Pinpoint the cell where the given text exists, returning its [X, Y] midpoint coordinate. 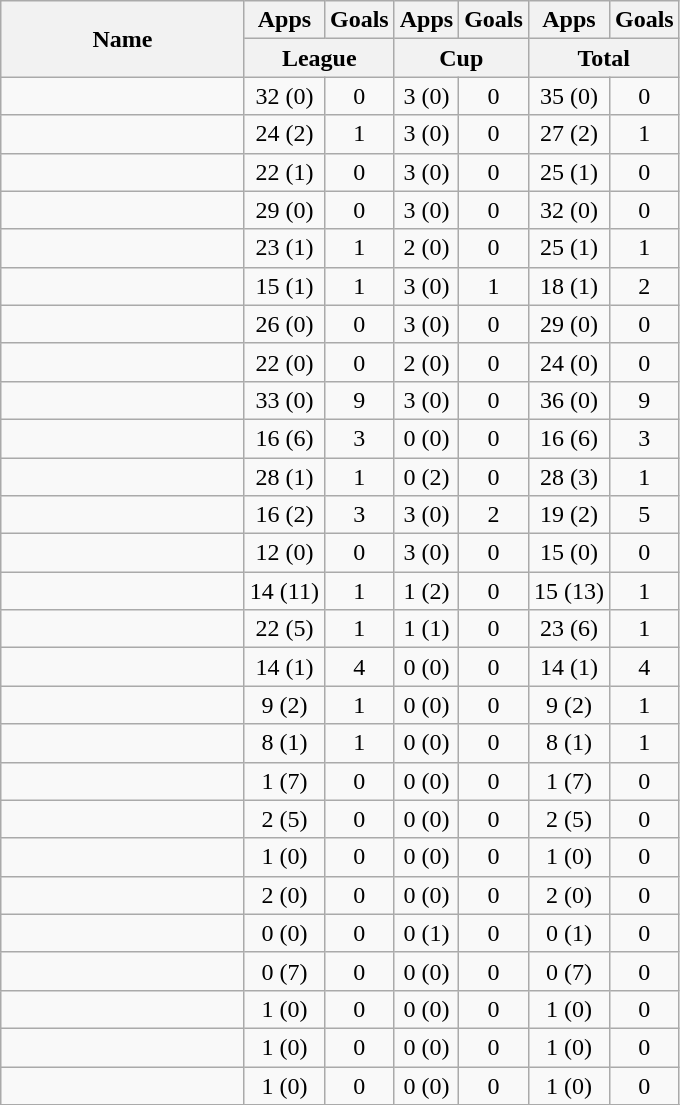
22 (1) [284, 172]
22 (0) [284, 362]
24 (2) [284, 134]
Cup [461, 58]
36 (0) [568, 400]
14 (11) [284, 591]
League [319, 58]
24 (0) [568, 362]
19 (2) [568, 515]
23 (1) [284, 248]
28 (3) [568, 477]
15 (1) [284, 286]
Total [604, 58]
35 (0) [568, 96]
22 (5) [284, 629]
27 (2) [568, 134]
33 (0) [284, 400]
12 (0) [284, 553]
15 (13) [568, 591]
1 (2) [426, 591]
23 (6) [568, 629]
18 (1) [568, 286]
16 (2) [284, 515]
Name [123, 39]
15 (0) [568, 553]
5 [644, 515]
26 (0) [284, 324]
0 (2) [426, 477]
1 (1) [426, 629]
28 (1) [284, 477]
